Capture the cell that displays the provided text and extract its [X, Y] central coordinate. 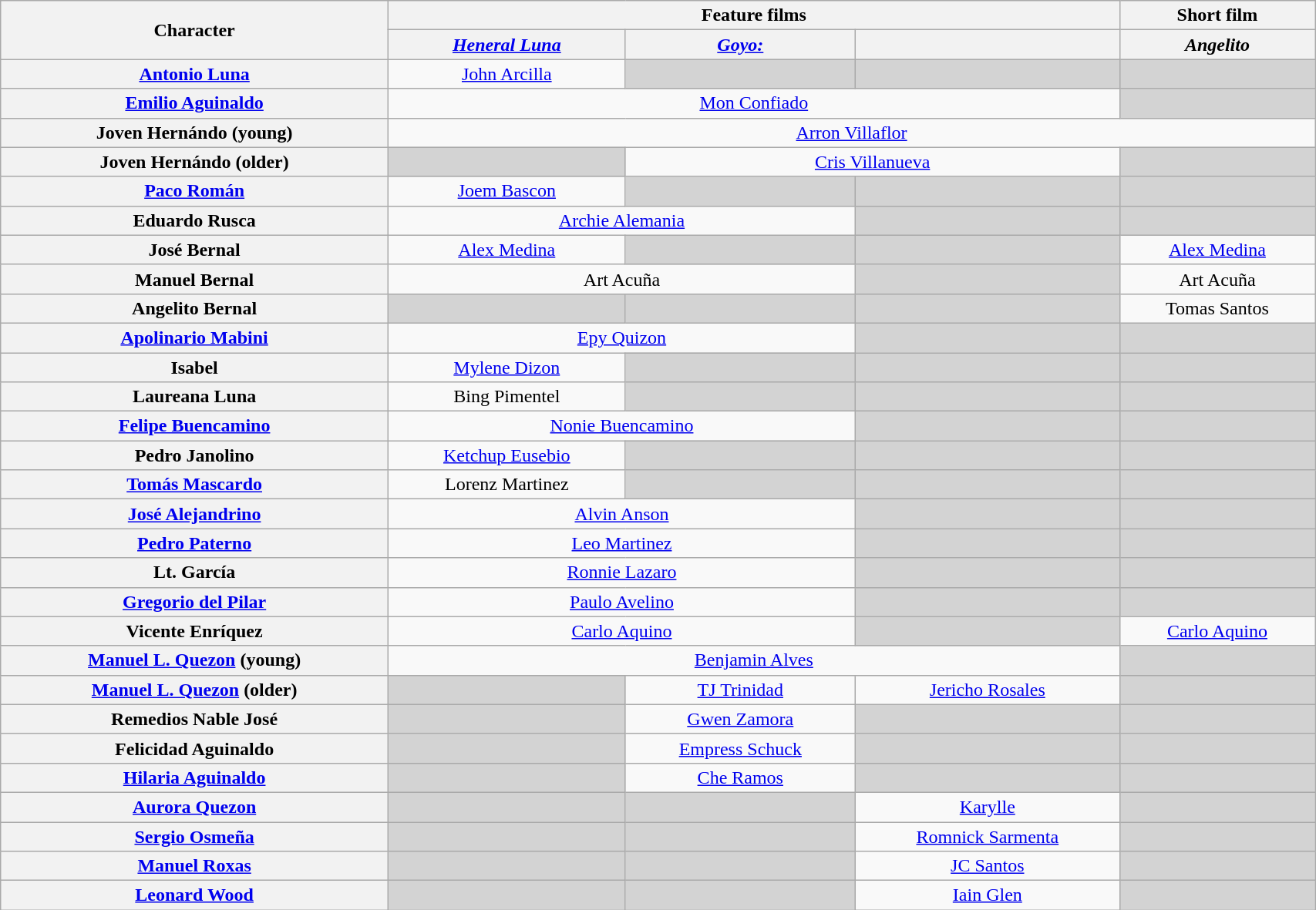
Epy Quizon [621, 337]
Eduardo Rusca [194, 220]
Aurora Quezon [194, 807]
Heneral Luna [507, 45]
Manuel L. Quezon (young) [194, 660]
Tomás Mascardo [194, 485]
Paco Román [194, 191]
Jericho Rosales [987, 690]
Leo Martinez [621, 543]
Benjamin Alves [754, 660]
Lorenz Martinez [507, 485]
Ketchup Eusebio [507, 455]
Emilio Aguinaldo [194, 103]
Pedro Paterno [194, 543]
Laureana Luna [194, 397]
Manuel Bernal [194, 279]
Tomas Santos [1217, 308]
Joven Hernándo (older) [194, 162]
Antonio Luna [194, 74]
Angelito [1217, 45]
Nonie Buencamino [621, 426]
Joven Hernándo (young) [194, 133]
Mylene Dizon [507, 368]
Lt. García [194, 573]
Cris Villanueva [873, 162]
Leonard Wood [194, 895]
Sergio Osmeña [194, 836]
Paulo Avelino [621, 602]
Gregorio del Pilar [194, 602]
John Arcilla [507, 74]
Felicidad Aguinaldo [194, 748]
Joem Bascon [507, 191]
Mon Confiado [754, 103]
José Alejandrino [194, 514]
Pedro Janolino [194, 455]
Vicente Enríquez [194, 631]
TJ Trinidad [740, 690]
Remedios Nable José [194, 719]
Manuel L. Quezon (older) [194, 690]
Romnick Sarmenta [987, 836]
Isabel [194, 368]
Gwen Zamora [740, 719]
José Bernal [194, 250]
Goyo: [740, 45]
JC Santos [987, 866]
Alvin Anson [621, 514]
Ronnie Lazaro [621, 573]
Short film [1217, 15]
Apolinario Mabini [194, 337]
Archie Alemania [621, 220]
Felipe Buencamino [194, 426]
Manuel Roxas [194, 866]
Iain Glen [987, 895]
Karylle [987, 807]
Angelito Bernal [194, 308]
Che Ramos [740, 777]
Empress Schuck [740, 748]
Bing Pimentel [507, 397]
Feature films [754, 15]
Character [194, 30]
Hilaria Aguinaldo [194, 777]
Arron Villaflor [851, 133]
